Capture the cell that displays the provided text and extract its [x, y] central coordinate. 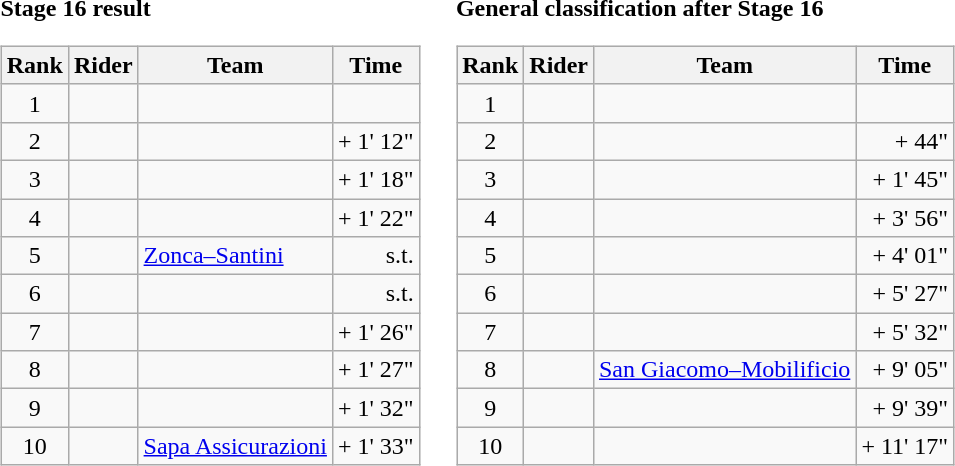
+ 1' 22" [376, 217]
San Giacomo–Mobilificio [724, 370]
+ 9' 05" [905, 370]
+ 1' 27" [376, 370]
+ 1' 33" [376, 446]
+ 9' 39" [905, 408]
Sapa Assicurazioni [235, 446]
+ 1' 12" [376, 141]
+ 1' 32" [376, 408]
+ 1' 45" [905, 179]
+ 44" [905, 141]
+ 1' 18" [376, 179]
+ 3' 56" [905, 217]
+ 4' 01" [905, 256]
+ 11' 17" [905, 446]
+ 1' 26" [376, 332]
+ 5' 32" [905, 332]
Zonca–Santini [235, 256]
+ 5' 27" [905, 294]
